Detect which cell encompasses the target text, then output its (X, Y) center coordinate. 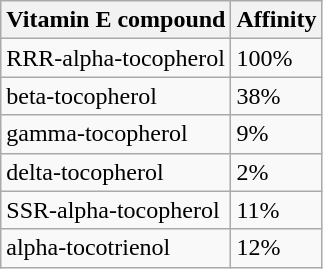
SSR-alpha-tocopherol (116, 210)
delta-tocopherol (116, 172)
Vitamin E compound (116, 20)
gamma-tocopherol (116, 134)
Affinity (276, 20)
2% (276, 172)
alpha-tocotrienol (116, 248)
38% (276, 96)
100% (276, 58)
9% (276, 134)
12% (276, 248)
11% (276, 210)
beta-tocopherol (116, 96)
RRR-alpha-tocopherol (116, 58)
